Search for the cell housing the specified text and yield its (x, y) center coordinate. 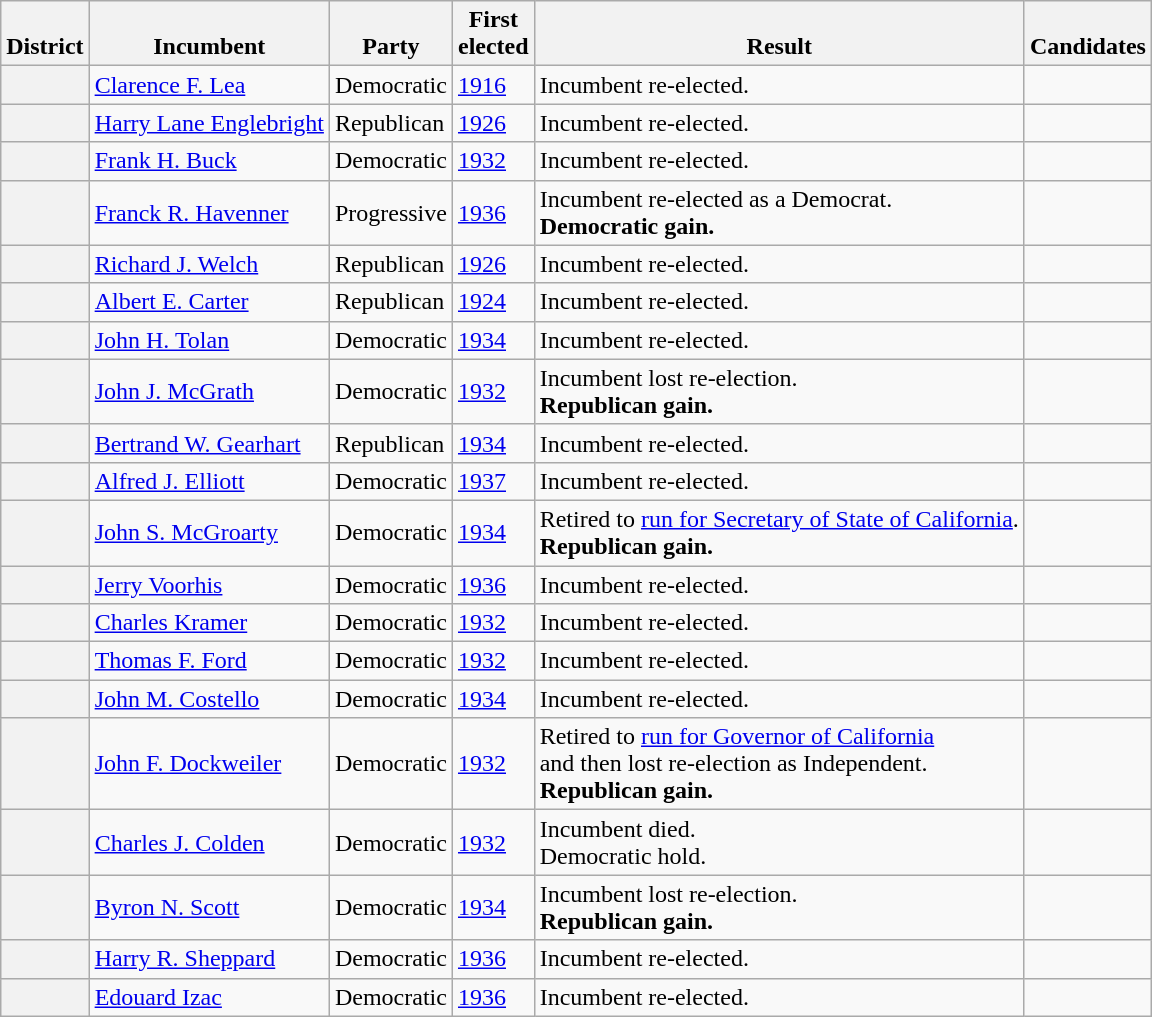
Frank H. Buck (209, 161)
John J. McGrath (209, 392)
1916 (493, 85)
John M. Costello (209, 699)
Albert E. Carter (209, 302)
Candidates (1088, 34)
John S. McGroarty (209, 532)
District (45, 34)
Retired to run for Governor of Californiaand then lost re-election as Independent.Republican gain. (779, 764)
Edouard Izac (209, 997)
Byron N. Scott (209, 908)
Charles J. Colden (209, 842)
Clarence F. Lea (209, 85)
Incumbent died.Democratic hold. (779, 842)
1937 (493, 481)
John F. Dockweiler (209, 764)
Harry R. Sheppard (209, 959)
Bertrand W. Gearhart (209, 443)
Jerry Voorhis (209, 585)
Party (390, 34)
Firstelected (493, 34)
Charles Kramer (209, 623)
Result (779, 34)
Progressive (390, 212)
Franck R. Havenner (209, 212)
Retired to run for Secretary of State of California.Republican gain. (779, 532)
1924 (493, 302)
Harry Lane Englebright (209, 123)
Incumbent (209, 34)
John H. Tolan (209, 340)
Richard J. Welch (209, 264)
Thomas F. Ford (209, 661)
Incumbent re-elected as a Democrat.Democratic gain. (779, 212)
Alfred J. Elliott (209, 481)
